Locate the cell with the specified text and output its (X, Y) center coordinate. 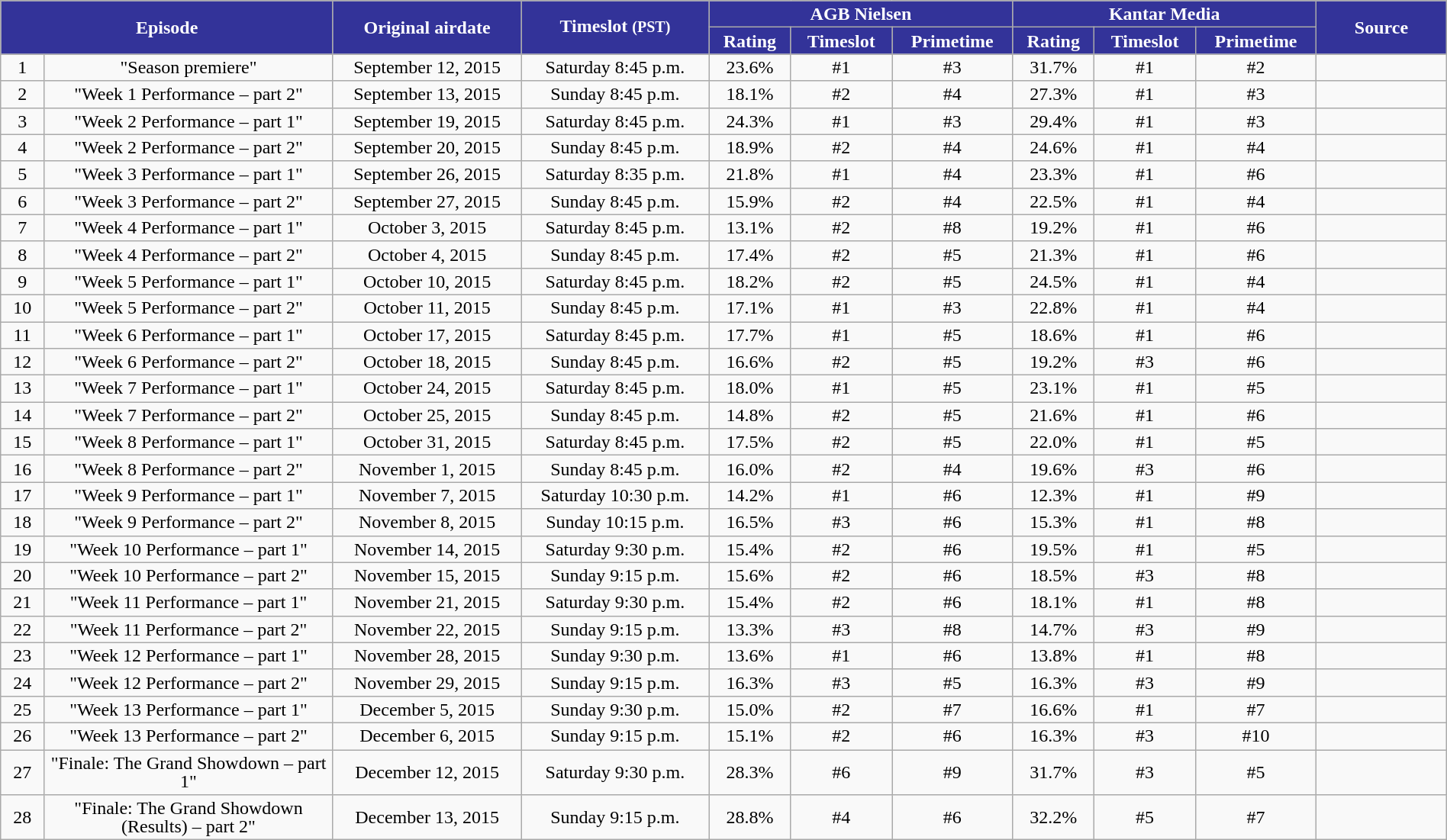
October 3, 2015 (427, 227)
October 24, 2015 (427, 389)
24.3% (749, 121)
22.0% (1053, 443)
"Week 13 Performance – part 1" (189, 710)
21 (23, 603)
September 19, 2015 (427, 121)
13 (23, 389)
November 28, 2015 (427, 656)
"Week 9 Performance – part 1" (189, 496)
"Week 9 Performance – part 2" (189, 522)
October 11, 2015 (427, 308)
September 26, 2015 (427, 174)
"Week 4 Performance – part 1" (189, 227)
2 (23, 95)
17.1% (749, 308)
"Week 11 Performance – part 1" (189, 603)
18.6% (1053, 336)
"Week 3 Performance – part 1" (189, 174)
15.1% (749, 735)
18.9% (749, 148)
"Week 11 Performance – part 2" (189, 629)
"Week 4 Performance – part 2" (189, 255)
November 22, 2015 (427, 629)
Kantar Media (1165, 14)
November 14, 2015 (427, 549)
7 (23, 227)
"Week 7 Performance – part 2" (189, 415)
September 13, 2015 (427, 95)
12.3% (1053, 496)
"Week 1 Performance – part 2" (189, 95)
25 (23, 710)
19.5% (1053, 549)
November 1, 2015 (427, 468)
October 4, 2015 (427, 255)
"Week 12 Performance – part 1" (189, 656)
November 8, 2015 (427, 522)
17 (23, 496)
22 (23, 629)
Original airdate (427, 27)
Saturday 8:35 p.m. (615, 174)
"Week 12 Performance – part 2" (189, 682)
Episode (167, 27)
22.8% (1053, 308)
15.9% (749, 201)
November 21, 2015 (427, 603)
23.6% (749, 67)
27.3% (1053, 95)
18.0% (749, 389)
13.6% (749, 656)
18 (23, 522)
15 (23, 443)
1 (23, 67)
October 31, 2015 (427, 443)
23.1% (1053, 389)
23 (23, 656)
21.3% (1053, 255)
#10 (1255, 735)
12 (23, 362)
22.5% (1053, 201)
Sunday 10:15 p.m. (615, 522)
October 17, 2015 (427, 336)
Timeslot (PST) (615, 27)
17.7% (749, 336)
5 (23, 174)
19.6% (1053, 468)
October 18, 2015 (427, 362)
28 (23, 818)
14 (23, 415)
September 12, 2015 (427, 67)
15.3% (1053, 522)
14.2% (749, 496)
13.1% (749, 227)
"Week 10 Performance – part 2" (189, 575)
18.2% (749, 281)
26 (23, 735)
32.2% (1053, 818)
29.4% (1053, 121)
"Week 5 Performance – part 1" (189, 281)
November 7, 2015 (427, 496)
24 (23, 682)
"Season premiere" (189, 67)
4 (23, 148)
October 25, 2015 (427, 415)
21.6% (1053, 415)
9 (23, 281)
"Week 2 Performance – part 1" (189, 121)
September 27, 2015 (427, 201)
"Week 6 Performance – part 2" (189, 362)
Saturday 10:30 p.m. (615, 496)
"Finale: The Grand Showdown – part 1" (189, 772)
"Finale: The Grand Showdown (Results) – part 2" (189, 818)
6 (23, 201)
November 15, 2015 (427, 575)
28.8% (749, 818)
23.3% (1053, 174)
"Week 8 Performance – part 1" (189, 443)
September 20, 2015 (427, 148)
December 5, 2015 (427, 710)
27 (23, 772)
"Week 8 Performance – part 2" (189, 468)
"Week 3 Performance – part 2" (189, 201)
AGB Nielsen (861, 14)
16.5% (749, 522)
December 6, 2015 (427, 735)
10 (23, 308)
"Week 7 Performance – part 1" (189, 389)
16 (23, 468)
October 10, 2015 (427, 281)
"Week 10 Performance – part 1" (189, 549)
24.6% (1053, 148)
19 (23, 549)
Source (1381, 27)
14.8% (749, 415)
14.7% (1053, 629)
18.5% (1053, 575)
8 (23, 255)
17.4% (749, 255)
24.5% (1053, 281)
"Week 2 Performance – part 2" (189, 148)
"Week 13 Performance – part 2" (189, 735)
"Week 6 Performance – part 1" (189, 336)
11 (23, 336)
December 12, 2015 (427, 772)
November 29, 2015 (427, 682)
28.3% (749, 772)
3 (23, 121)
15.0% (749, 710)
16.0% (749, 468)
"Week 5 Performance – part 2" (189, 308)
21.8% (749, 174)
13.3% (749, 629)
15.6% (749, 575)
17.5% (749, 443)
20 (23, 575)
13.8% (1053, 656)
December 13, 2015 (427, 818)
